Find where the given text appears and provide that cell's center as (X, Y) coordinate. 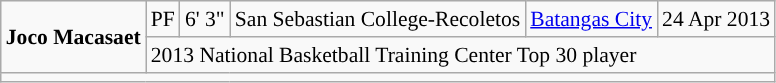
PF (163, 19)
2013 National Basketball Training Center Top 30 player (460, 55)
San Sebastian College-Recoletos (378, 19)
Joco Macasaet (74, 36)
Batangas City (591, 19)
6' 3" (205, 19)
24 Apr 2013 (716, 19)
